Locate the cell with the specified text and output its [x, y] center coordinate. 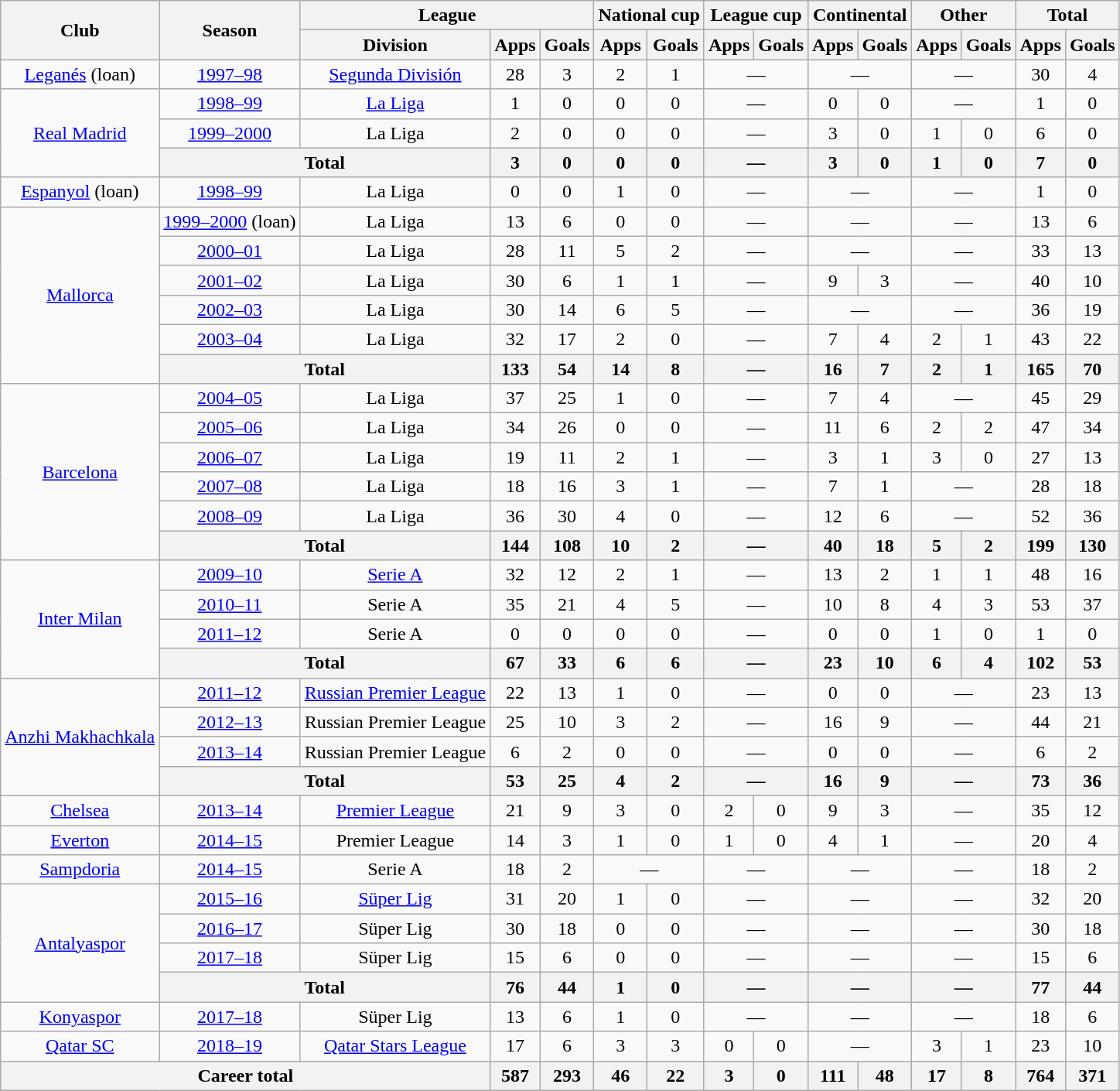
67 [515, 663]
47 [1040, 428]
Everton [80, 840]
144 [515, 545]
102 [1040, 663]
45 [1040, 398]
133 [515, 369]
Club [80, 30]
2005–06 [230, 428]
26 [567, 428]
League cup [756, 15]
2009–10 [230, 575]
199 [1040, 545]
Antalyaspor [80, 943]
Inter Milan [80, 619]
National cup [649, 15]
2006–07 [230, 457]
Konyaspor [80, 1017]
Real Madrid [80, 133]
27 [1040, 457]
2016–17 [230, 929]
46 [620, 1076]
Anzhi Makhachkala [80, 737]
371 [1092, 1076]
76 [515, 987]
130 [1092, 545]
Other [964, 15]
70 [1092, 369]
Qatar Stars League [395, 1046]
Leganés (loan) [80, 74]
2018–19 [230, 1046]
2004–05 [230, 398]
1997–98 [230, 74]
2007–08 [230, 487]
Chelsea [80, 810]
2012–13 [230, 722]
1999–2000 (loan) [230, 221]
Career total [246, 1076]
Continental [860, 15]
2002–03 [230, 310]
77 [1040, 987]
2008–09 [230, 516]
2003–04 [230, 339]
Segunda División [395, 74]
108 [567, 545]
Season [230, 30]
2015–16 [230, 899]
764 [1040, 1076]
165 [1040, 369]
111 [833, 1076]
587 [515, 1076]
1999–2000 [230, 133]
52 [1040, 516]
43 [1040, 339]
73 [1040, 781]
Sampdoria [80, 870]
Barcelona [80, 472]
Espanyol (loan) [80, 192]
League [447, 15]
2000–01 [230, 251]
2001–02 [230, 280]
Qatar SC [80, 1046]
31 [515, 899]
2010–11 [230, 604]
293 [567, 1076]
Mallorca [80, 295]
Division [395, 45]
54 [567, 369]
29 [1092, 398]
